Return the [x, y] coordinate for the center point of the cell that contains the specified text.  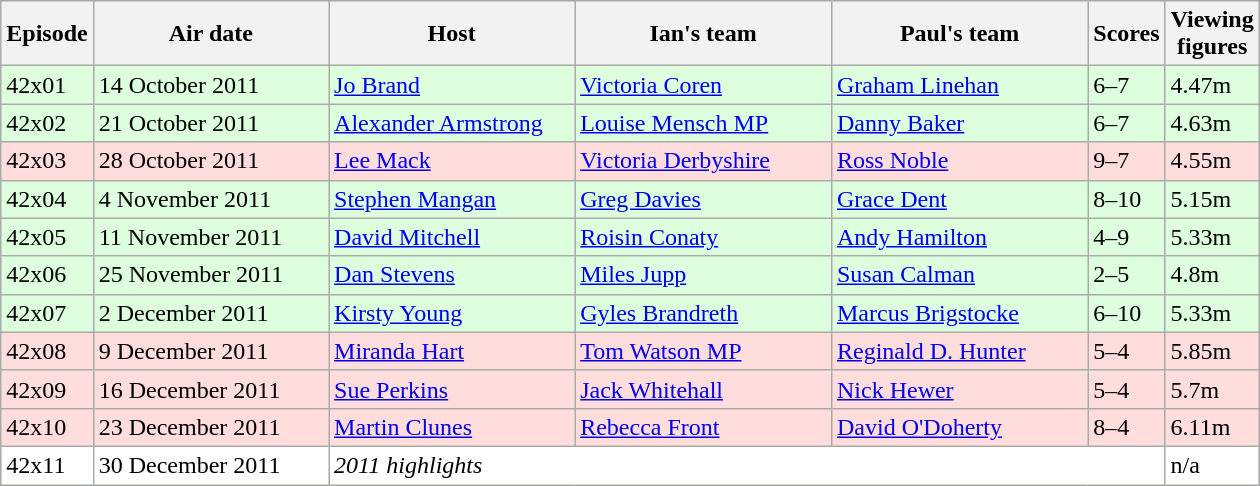
Miranda Hart [452, 351]
Host [452, 34]
Victoria Derbyshire [704, 161]
42x11 [47, 465]
8–10 [1126, 199]
14 October 2011 [210, 85]
Alexander Armstrong [452, 123]
4 November 2011 [210, 199]
8–4 [1126, 427]
Susan Calman [959, 275]
Reginald D. Hunter [959, 351]
25 November 2011 [210, 275]
Scores [1126, 34]
Gyles Brandreth [704, 313]
42x01 [47, 85]
16 December 2011 [210, 389]
42x07 [47, 313]
42x05 [47, 237]
6.11m [1212, 427]
42x08 [47, 351]
23 December 2011 [210, 427]
Lee Mack [452, 161]
4.55m [1212, 161]
Ross Noble [959, 161]
9 December 2011 [210, 351]
4.47m [1212, 85]
Viewing figures [1212, 34]
42x03 [47, 161]
Graham Linehan [959, 85]
Andy Hamilton [959, 237]
Dan Stevens [452, 275]
21 October 2011 [210, 123]
4.8m [1212, 275]
Ian's team [704, 34]
2 December 2011 [210, 313]
11 November 2011 [210, 237]
4.63m [1212, 123]
30 December 2011 [210, 465]
Episode [47, 34]
Martin Clunes [452, 427]
Victoria Coren [704, 85]
Louise Mensch MP [704, 123]
Miles Jupp [704, 275]
Jo Brand [452, 85]
9–7 [1126, 161]
David O'Doherty [959, 427]
42x09 [47, 389]
Sue Perkins [452, 389]
42x04 [47, 199]
Rebecca Front [704, 427]
Kirsty Young [452, 313]
Danny Baker [959, 123]
Greg Davies [704, 199]
5.7m [1212, 389]
Paul's team [959, 34]
Grace Dent [959, 199]
5.15m [1212, 199]
42x10 [47, 427]
Nick Hewer [959, 389]
42x06 [47, 275]
Jack Whitehall [704, 389]
28 October 2011 [210, 161]
42x02 [47, 123]
Air date [210, 34]
n/a [1212, 465]
6–10 [1126, 313]
Stephen Mangan [452, 199]
2011 highlights [747, 465]
Marcus Brigstocke [959, 313]
Tom Watson MP [704, 351]
4–9 [1126, 237]
David Mitchell [452, 237]
2–5 [1126, 275]
5.85m [1212, 351]
Roisin Conaty [704, 237]
